Locate the cell with the specified text and output its (x, y) center coordinate. 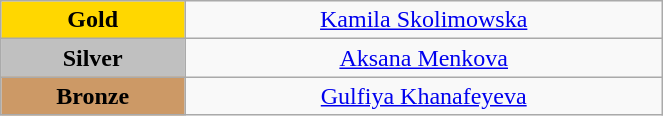
Silver (93, 58)
Kamila Skolimowska (424, 20)
Gulfiya Khanafeyeva (424, 96)
Gold (93, 20)
Bronze (93, 96)
Aksana Menkova (424, 58)
